Return (x, y) of the center of cell containing provided text 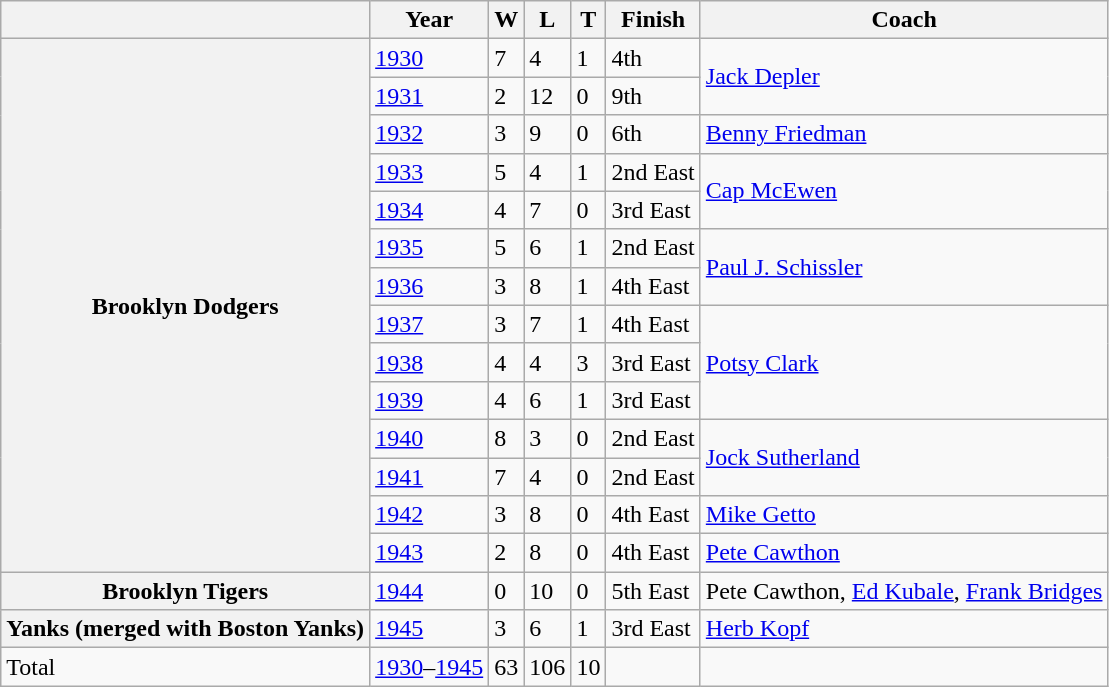
Mike Getto (904, 515)
9 (548, 134)
Brooklyn Tigers (186, 591)
1935 (430, 248)
1933 (430, 172)
1943 (430, 553)
1945 (430, 629)
1934 (430, 210)
6th (653, 134)
Pete Cawthon (904, 553)
9th (653, 96)
1942 (430, 515)
1941 (430, 477)
1936 (430, 286)
Yanks (merged with Boston Yanks) (186, 629)
L (548, 20)
1937 (430, 324)
T (588, 20)
106 (548, 667)
5th East (653, 591)
Jock Sutherland (904, 457)
1932 (430, 134)
W (506, 20)
Benny Friedman (904, 134)
63 (506, 667)
1940 (430, 438)
1939 (430, 400)
12 (548, 96)
Total (186, 667)
Coach (904, 20)
Finish (653, 20)
1944 (430, 591)
Cap McEwen (904, 191)
1938 (430, 362)
Brooklyn Dodgers (186, 306)
Potsy Clark (904, 362)
1931 (430, 96)
Pete Cawthon, Ed Kubale, Frank Bridges (904, 591)
Herb Kopf (904, 629)
4th (653, 58)
Jack Depler (904, 77)
1930 (430, 58)
Year (430, 20)
Paul J. Schissler (904, 267)
1930–1945 (430, 667)
